Provide the (X, Y) coordinate of the cell's center where the given text is located.  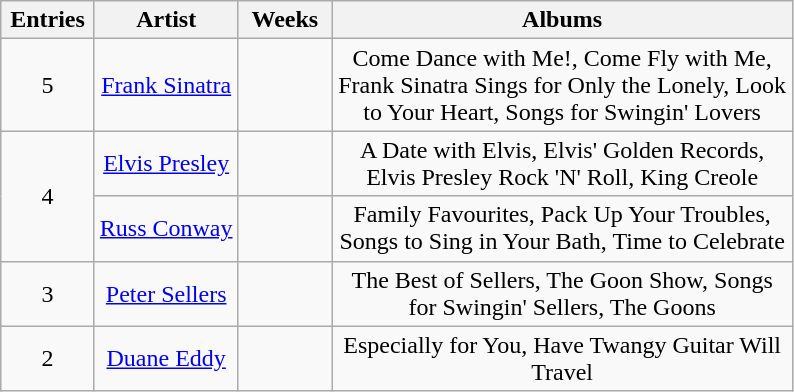
Peter Sellers (166, 294)
Artist (166, 20)
3 (48, 294)
Duane Eddy (166, 358)
Family Favourites, Pack Up Your Troubles, Songs to Sing in Your Bath, Time to Celebrate (562, 228)
Especially for You, Have Twangy Guitar Will Travel (562, 358)
Come Dance with Me!, Come Fly with Me, Frank Sinatra Sings for Only the Lonely, Look to Your Heart, Songs for Swingin' Lovers (562, 85)
Russ Conway (166, 228)
The Best of Sellers, The Goon Show, Songs for Swingin' Sellers, The Goons (562, 294)
Weeks (285, 20)
Frank Sinatra (166, 85)
5 (48, 85)
2 (48, 358)
Albums (562, 20)
Elvis Presley (166, 164)
4 (48, 196)
A Date with Elvis, Elvis' Golden Records, Elvis Presley Rock 'N' Roll, King Creole (562, 164)
Entries (48, 20)
